Search for the cell housing the specified text and yield its [x, y] center coordinate. 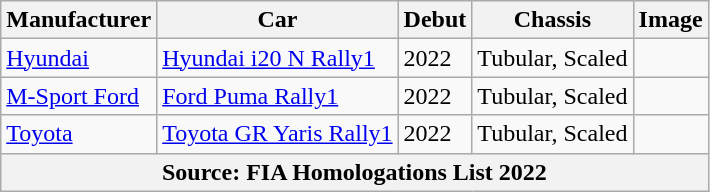
Car [278, 20]
Source: FIA Homologations List 2022 [354, 172]
Hyundai i20 N Rally1 [278, 58]
Hyundai [79, 58]
M-Sport Ford [79, 96]
Manufacturer [79, 20]
Ford Puma Rally1 [278, 96]
Toyota [79, 134]
Toyota GR Yaris Rally1 [278, 134]
Image [670, 20]
Debut [435, 20]
Chassis [552, 20]
